Find where the given text appears and provide that cell's center as [x, y] coordinate. 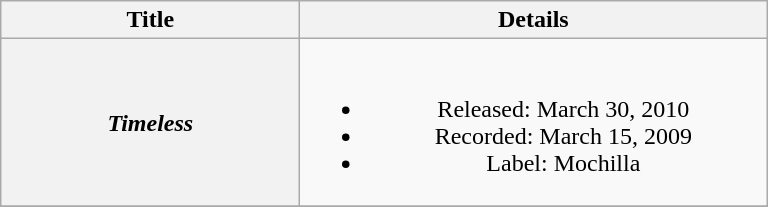
Released: March 30, 2010Recorded: March 15, 2009Label: Mochilla [534, 122]
Timeless [150, 122]
Title [150, 20]
Details [534, 20]
